Detect which cell encompasses the target text, then output its (x, y) center coordinate. 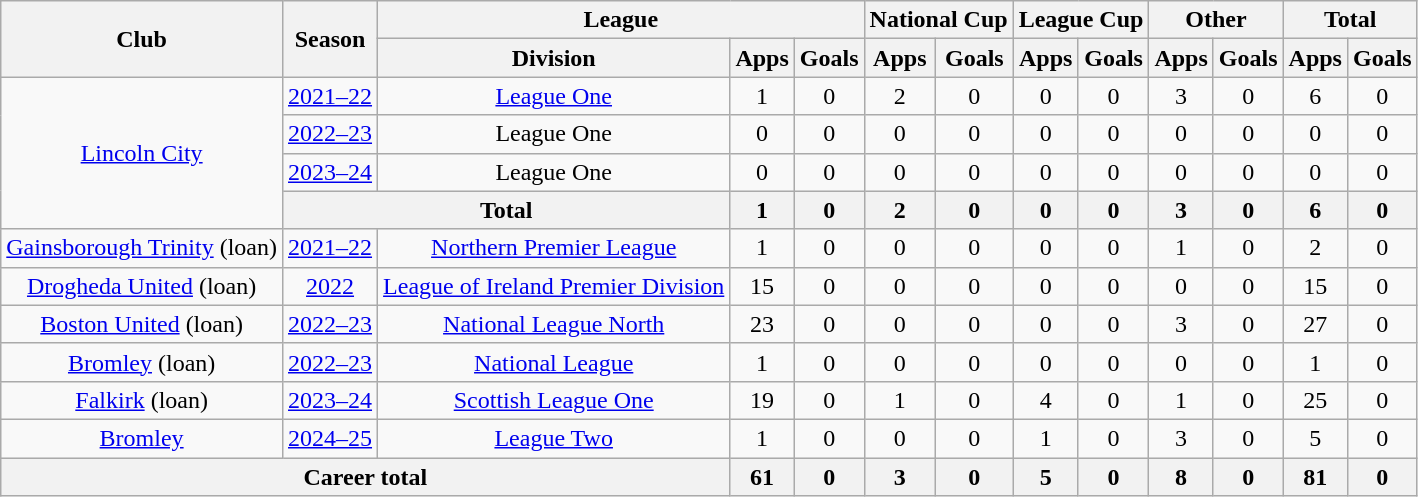
Lincoln City (142, 153)
League (621, 20)
Drogheda United (loan) (142, 286)
25 (1315, 400)
2024–25 (330, 438)
Boston United (loan) (142, 324)
Bromley (loan) (142, 362)
Northern Premier League (554, 248)
2022 (330, 286)
National League North (554, 324)
19 (762, 400)
Scottish League One (554, 400)
Other (1216, 20)
61 (762, 477)
National League (554, 362)
Season (330, 39)
Club (142, 39)
Career total (366, 477)
Division (554, 58)
National Cup (938, 20)
League Cup (1081, 20)
League of Ireland Premier Division (554, 286)
Gainsborough Trinity (loan) (142, 248)
Bromley (142, 438)
81 (1315, 477)
8 (1181, 477)
Falkirk (loan) (142, 400)
League Two (554, 438)
4 (1046, 400)
27 (1315, 324)
23 (762, 324)
